Extract the [x, y] coordinate from the center of the cell holding the provided text.  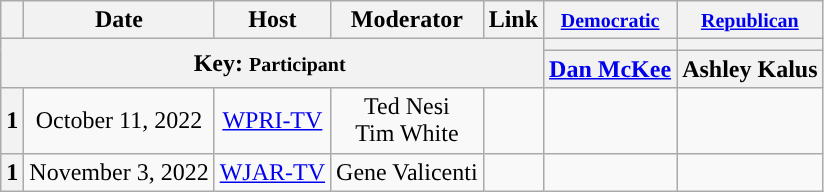
November 3, 2022 [119, 172]
Dan McKee [610, 69]
Host [272, 20]
Democratic [610, 20]
WJAR-TV [272, 172]
Moderator [408, 20]
Key: Participant [272, 64]
October 11, 2022 [119, 120]
Date [119, 20]
Republican [750, 20]
Gene Valicenti [408, 172]
WPRI-TV [272, 120]
Link [513, 20]
Ted NesiTim White [408, 120]
Ashley Kalus [750, 69]
